Pinpoint the cell where the given text exists, returning its (X, Y) midpoint coordinate. 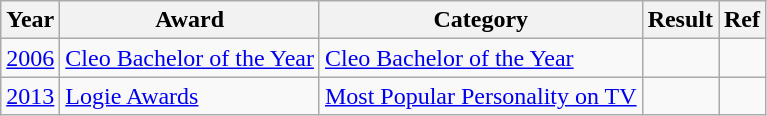
Ref (742, 20)
Result (680, 20)
Year (30, 20)
2006 (30, 58)
Award (190, 20)
Category (480, 20)
2013 (30, 96)
Logie Awards (190, 96)
Most Popular Personality on TV (480, 96)
